Output the [x, y] coordinate of the center of the cell containing the given text.  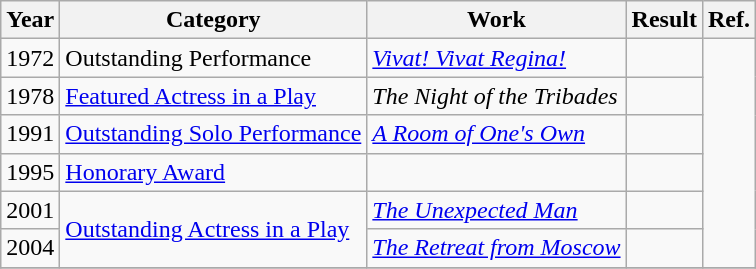
Outstanding Solo Performance [214, 134]
Category [214, 20]
1972 [30, 58]
Vivat! Vivat Regina! [496, 58]
1991 [30, 134]
Result [664, 20]
1978 [30, 96]
A Room of One's Own [496, 134]
Featured Actress in a Play [214, 96]
The Unexpected Man [496, 210]
Honorary Award [214, 172]
2001 [30, 210]
Outstanding Performance [214, 58]
2004 [30, 248]
Year [30, 20]
Work [496, 20]
1995 [30, 172]
The Retreat from Moscow [496, 248]
Outstanding Actress in a Play [214, 229]
The Night of the Tribades [496, 96]
Ref. [728, 20]
